Locate the cell with the specified text and output its (X, Y) center coordinate. 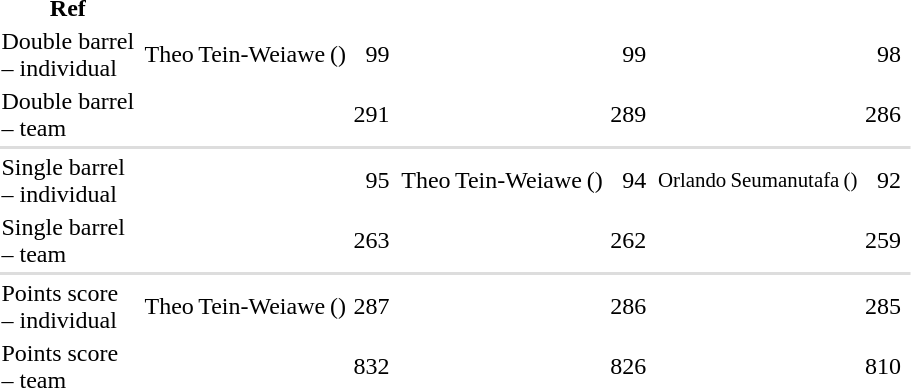
94 (628, 180)
Double barrel – individual (68, 54)
287 (371, 306)
291 (371, 114)
95 (371, 180)
Orlando Seumanutafa () (756, 180)
98 (883, 54)
Single barrel – individual (68, 180)
Points score – individual (68, 306)
262 (628, 240)
263 (371, 240)
92 (883, 180)
285 (883, 306)
289 (628, 114)
Double barrel – team (68, 114)
Single barrel – team (68, 240)
259 (883, 240)
